Detect which cell encompasses the target text, then output its (X, Y) center coordinate. 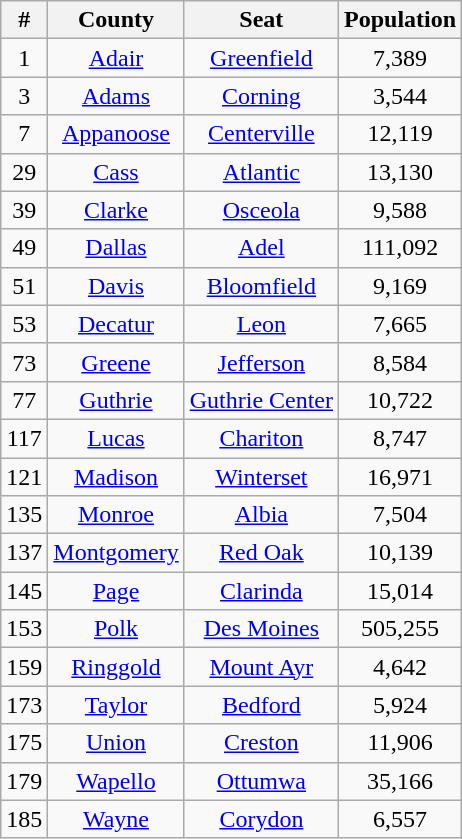
Bloomfield (261, 286)
49 (24, 248)
Seat (261, 20)
53 (24, 324)
73 (24, 362)
Decatur (116, 324)
1 (24, 58)
10,722 (400, 400)
Greenfield (261, 58)
179 (24, 781)
9,169 (400, 286)
6,557 (400, 819)
Osceola (261, 210)
Appanoose (116, 134)
Centerville (261, 134)
Lucas (116, 438)
Corydon (261, 819)
Jefferson (261, 362)
Ringgold (116, 667)
7,665 (400, 324)
7,389 (400, 58)
Madison (116, 477)
111,092 (400, 248)
Corning (261, 96)
Guthrie Center (261, 400)
135 (24, 515)
Page (116, 591)
153 (24, 629)
29 (24, 172)
7 (24, 134)
Clarke (116, 210)
County (116, 20)
Monroe (116, 515)
11,906 (400, 743)
Cass (116, 172)
7,504 (400, 515)
Albia (261, 515)
159 (24, 667)
Red Oak (261, 553)
Winterset (261, 477)
Union (116, 743)
Wayne (116, 819)
185 (24, 819)
Guthrie (116, 400)
35,166 (400, 781)
13,130 (400, 172)
117 (24, 438)
Clarinda (261, 591)
Ottumwa (261, 781)
Wapello (116, 781)
Population (400, 20)
Chariton (261, 438)
Polk (116, 629)
5,924 (400, 705)
Atlantic (261, 172)
Dallas (116, 248)
# (24, 20)
Greene (116, 362)
145 (24, 591)
137 (24, 553)
Bedford (261, 705)
77 (24, 400)
39 (24, 210)
10,139 (400, 553)
12,119 (400, 134)
505,255 (400, 629)
Creston (261, 743)
Mount Ayr (261, 667)
16,971 (400, 477)
8,747 (400, 438)
173 (24, 705)
Adair (116, 58)
4,642 (400, 667)
51 (24, 286)
Leon (261, 324)
121 (24, 477)
Taylor (116, 705)
Davis (116, 286)
8,584 (400, 362)
Des Moines (261, 629)
Adams (116, 96)
9,588 (400, 210)
3,544 (400, 96)
Adel (261, 248)
3 (24, 96)
15,014 (400, 591)
Montgomery (116, 553)
175 (24, 743)
